Capture the cell that displays the provided text and extract its [X, Y] central coordinate. 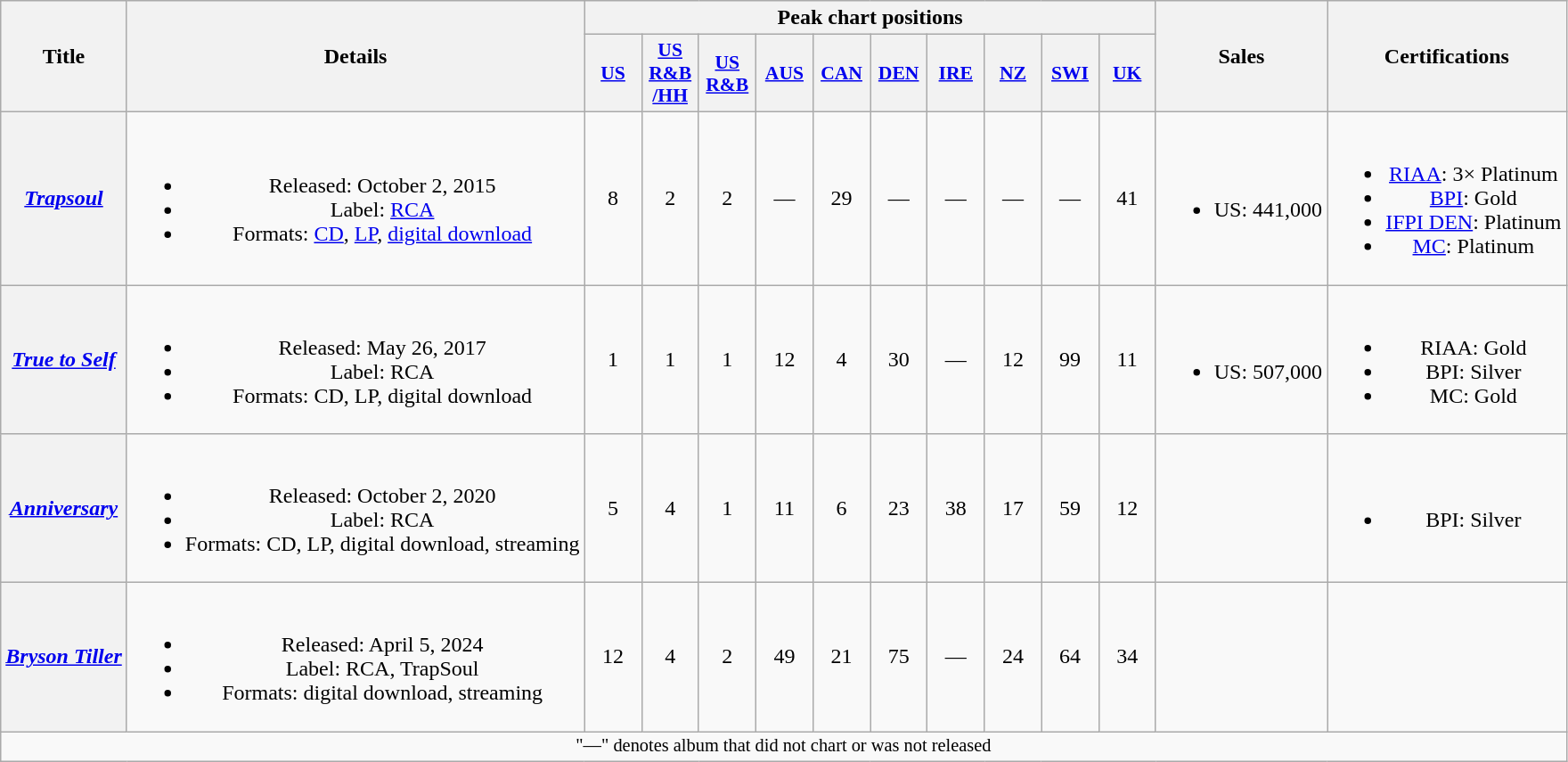
Released: October 2, 2015Label: RCAFormats: CD, LP, digital download [355, 198]
RIAA: GoldBPI: SilverMC: Gold [1447, 360]
Trapsoul [64, 198]
64 [1070, 658]
5 [613, 508]
Anniversary [64, 508]
17 [1013, 508]
75 [899, 658]
99 [1070, 360]
Released: May 26, 2017Label: RCAFormats: CD, LP, digital download [355, 360]
41 [1127, 198]
38 [956, 508]
Title [64, 57]
RIAA: 3× PlatinumBPI: GoldIFPI DEN: PlatinumMC: Platinum [1447, 198]
BPI: Silver [1447, 508]
29 [841, 198]
Sales [1241, 57]
US: 507,000 [1241, 360]
8 [613, 198]
UK [1127, 73]
30 [899, 360]
DEN [899, 73]
SWI [1070, 73]
"—" denotes album that did not chart or was not released [784, 747]
US: 441,000 [1241, 198]
6 [841, 508]
IRE [956, 73]
Released: April 5, 2024Label: RCA, TrapSoulFormats: digital download, streaming [355, 658]
24 [1013, 658]
True to Self [64, 360]
AUS [784, 73]
23 [899, 508]
Details [355, 57]
59 [1070, 508]
Peak chart positions [870, 18]
49 [784, 658]
Released: October 2, 2020Label: RCAFormats: CD, LP, digital download, streaming [355, 508]
21 [841, 658]
US [613, 73]
34 [1127, 658]
NZ [1013, 73]
Bryson Tiller [64, 658]
Certifications [1447, 57]
USR&B [727, 73]
CAN [841, 73]
USR&B/HH [670, 73]
